Find where the given text appears and provide that cell's center as [x, y] coordinate. 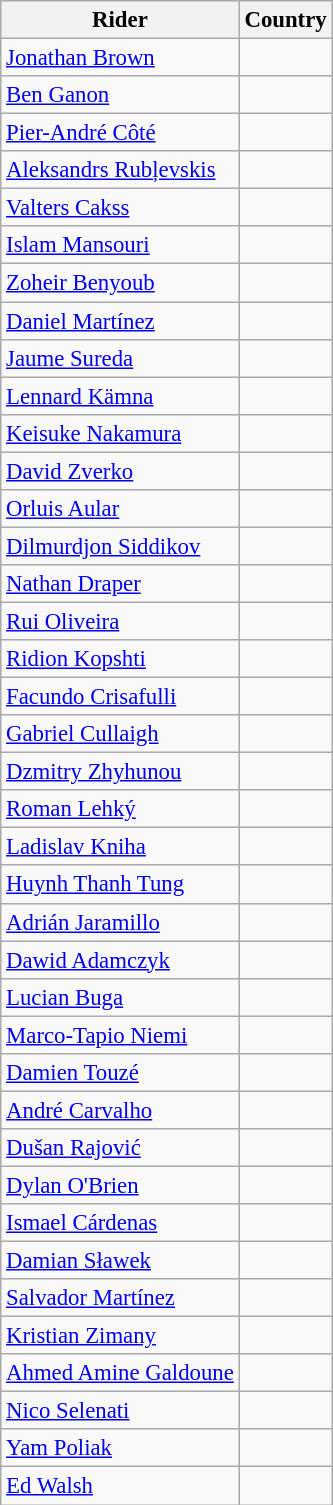
Aleksandrs Rubļevskis [120, 170]
Dawid Adamczyk [120, 960]
André Carvalho [120, 1110]
Keisuke Nakamura [120, 433]
Ed Walsh [120, 1486]
David Zverko [120, 471]
Dilmurdjon Siddikov [120, 546]
Country [286, 20]
Salvador Martínez [120, 1298]
Gabriel Cullaigh [120, 734]
Ridion Kopshti [120, 659]
Jaume Sureda [120, 358]
Ben Ganon [120, 95]
Marco-Tapio Niemi [120, 1035]
Dzmitry Zhyhunou [120, 772]
Ladislav Kniha [120, 847]
Lennard Kämna [120, 396]
Nico Selenati [120, 1411]
Adrián Jaramillo [120, 922]
Rui Oliveira [120, 621]
Daniel Martínez [120, 321]
Zoheir Benyoub [120, 283]
Dylan O'Brien [120, 1185]
Jonathan Brown [120, 58]
Ismael Cárdenas [120, 1223]
Huynh Thanh Tung [120, 885]
Kristian Zimany [120, 1336]
Orluis Aular [120, 509]
Dušan Rajović [120, 1148]
Islam Mansouri [120, 245]
Valters Cakss [120, 208]
Roman Lehký [120, 809]
Rider [120, 20]
Ahmed Amine Galdoune [120, 1373]
Pier-André Côté [120, 133]
Lucian Buga [120, 997]
Facundo Crisafulli [120, 697]
Yam Poliak [120, 1449]
Damien Touzé [120, 1073]
Damian Sławek [120, 1261]
Nathan Draper [120, 584]
